Find where the given text appears and provide that cell's center as (x, y) coordinate. 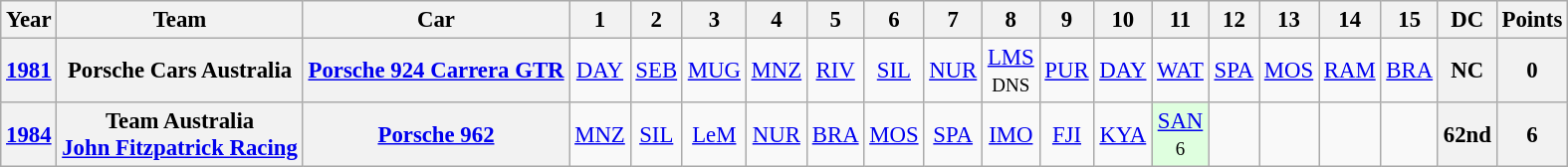
Points (1531, 20)
WAT (1181, 72)
11 (1181, 20)
SEB (656, 72)
RAM (1350, 72)
13 (1289, 20)
Porsche Cars Australia (179, 72)
14 (1350, 20)
KYA (1123, 135)
1 (599, 20)
MUG (714, 72)
RIV (834, 72)
Porsche 962 (436, 135)
9 (1067, 20)
10 (1123, 20)
2 (656, 20)
15 (1410, 20)
3 (714, 20)
IMO (1011, 135)
LeM (714, 135)
SAN6 (1181, 135)
7 (954, 20)
DC (1467, 20)
FJI (1067, 135)
8 (1011, 20)
1981 (29, 72)
12 (1233, 20)
PUR (1067, 72)
1984 (29, 135)
Car (436, 20)
4 (777, 20)
5 (834, 20)
Porsche 924 Carrera GTR (436, 72)
Team Australia John Fitzpatrick Racing (179, 135)
62nd (1467, 135)
Year (29, 20)
0 (1531, 72)
LMSDNS (1011, 72)
Team (179, 20)
NC (1467, 72)
